Provide the [x, y] coordinate of the cell's center where the given text is located.  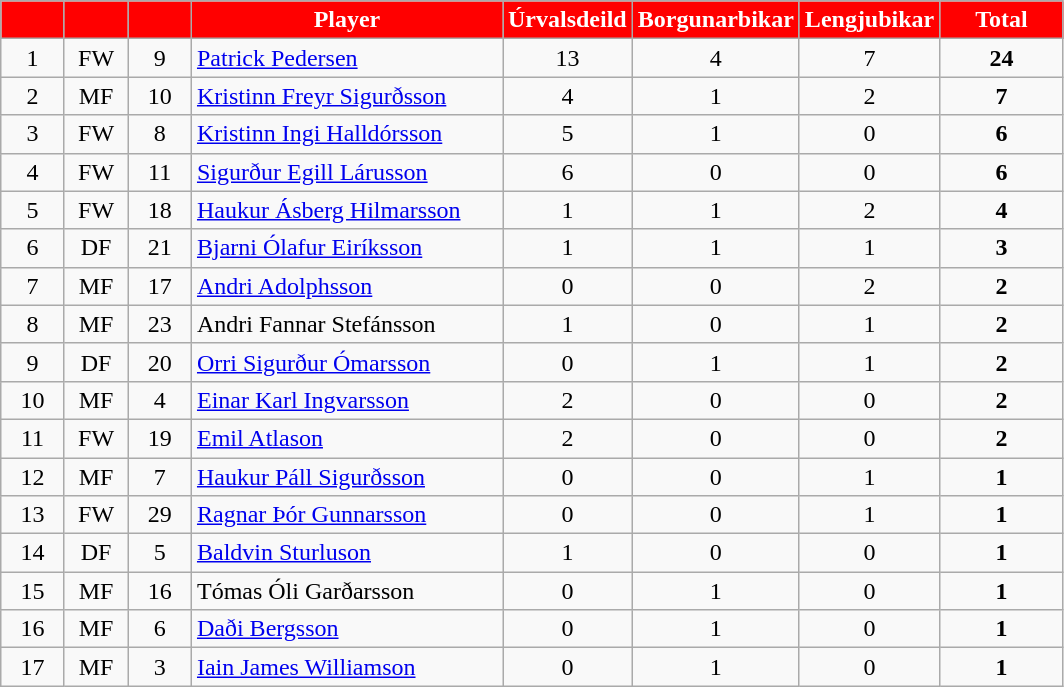
23 [160, 324]
24 [1002, 58]
Iain James Williamson [346, 667]
Baldvin Sturluson [346, 553]
Andri Fannar Stefánsson [346, 324]
12 [33, 477]
Orri Sigurður Ómarsson [346, 362]
Emil Atlason [346, 438]
20 [160, 362]
19 [160, 438]
21 [160, 248]
Lengjubikar [869, 20]
Haukur Páll Sigurðsson [346, 477]
Einar Karl Ingvarsson [346, 400]
Andri Adolphsson [346, 286]
Sigurður Egill Lárusson [346, 172]
Player [346, 20]
Tómas Óli Garðarsson [346, 591]
Kristinn Freyr Sigurðsson [346, 96]
Bjarni Ólafur Eiríksson [346, 248]
Patrick Pedersen [346, 58]
Borgunarbikar [716, 20]
Daði Bergsson [346, 629]
Ragnar Þór Gunnarsson [346, 515]
18 [160, 210]
14 [33, 553]
29 [160, 515]
Úrvalsdeild [567, 20]
Kristinn Ingi Halldórsson [346, 134]
15 [33, 591]
Total [1002, 20]
Haukur Ásberg Hilmarsson [346, 210]
